Locate the cell with the specified text and output its [X, Y] center coordinate. 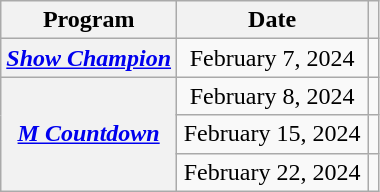
Show Champion [89, 58]
Program [89, 20]
February 8, 2024 [272, 96]
M Countdown [89, 134]
February 7, 2024 [272, 58]
February 15, 2024 [272, 134]
Date [272, 20]
February 22, 2024 [272, 172]
